Pinpoint the cell where the given text exists, returning its [X, Y] midpoint coordinate. 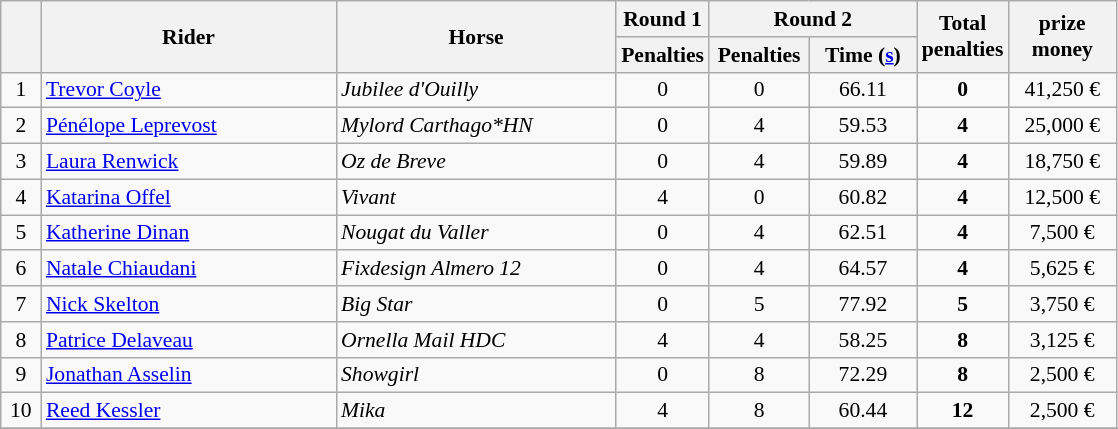
9 [21, 375]
2 [21, 126]
12,500 € [1062, 197]
Rider [188, 36]
3,750 € [1062, 304]
41,250 € [1062, 90]
Mylord Carthago*HN [476, 126]
64.57 [863, 269]
Oz de Breve [476, 162]
Vivant [476, 197]
Katherine Dinan [188, 233]
77.92 [863, 304]
Jonathan Asselin [188, 375]
3 [21, 162]
Mika [476, 411]
Time (s) [863, 55]
72.29 [863, 375]
10 [21, 411]
Reed Kessler [188, 411]
25,000 € [1062, 126]
3,125 € [1062, 340]
62.51 [863, 233]
18,750 € [1062, 162]
Pénélope Leprevost [188, 126]
Totalpenalties [963, 36]
Natale Chiaudani [188, 269]
Laura Renwick [188, 162]
1 [21, 90]
Trevor Coyle [188, 90]
Round 1 [662, 19]
60.82 [863, 197]
7 [21, 304]
Katarina Offel [188, 197]
Nougat du Valler [476, 233]
60.44 [863, 411]
Ornella Mail HDC [476, 340]
prizemoney [1062, 36]
7,500 € [1062, 233]
66.11 [863, 90]
59.89 [863, 162]
Nick Skelton [188, 304]
5,625 € [1062, 269]
58.25 [863, 340]
Big Star [476, 304]
Fixdesign Almero 12 [476, 269]
6 [21, 269]
Jubilee d'Ouilly [476, 90]
59.53 [863, 126]
Round 2 [813, 19]
Showgirl [476, 375]
Patrice Delaveau [188, 340]
Horse [476, 36]
12 [963, 411]
